Identify which cell holds the provided text, then report its [x, y] central coordinate. 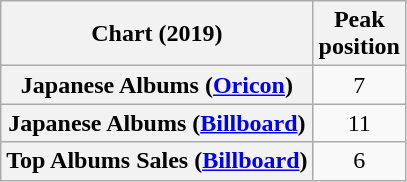
Japanese Albums (Oricon) [157, 85]
Top Albums Sales (Billboard) [157, 161]
7 [359, 85]
Chart (2019) [157, 34]
Japanese Albums (Billboard) [157, 123]
6 [359, 161]
11 [359, 123]
Peak position [359, 34]
